Search for the cell housing the specified text and yield its [x, y] center coordinate. 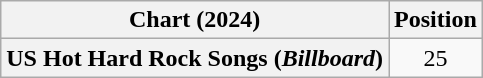
US Hot Hard Rock Songs (Billboard) [195, 58]
25 [436, 58]
Chart (2024) [195, 20]
Position [436, 20]
